Locate the cell with the specified text and output its [X, Y] center coordinate. 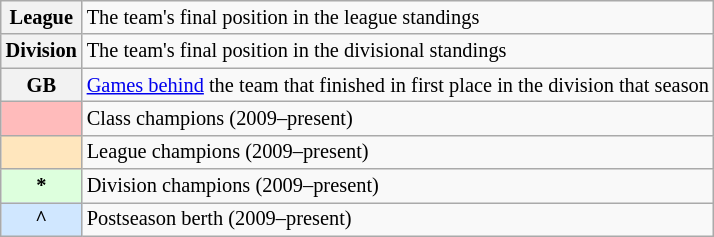
League champions (2009–present) [398, 152]
The team's final position in the divisional standings [398, 51]
Postseason berth (2009–present) [398, 219]
* [42, 186]
Division [42, 51]
Division champions (2009–present) [398, 186]
League [42, 17]
Games behind the team that finished in first place in the division that season [398, 85]
^ [42, 219]
Class champions (2009–present) [398, 118]
GB [42, 85]
The team's final position in the league standings [398, 17]
